Provide the [x, y] coordinate of the cell's center where the given text is located.  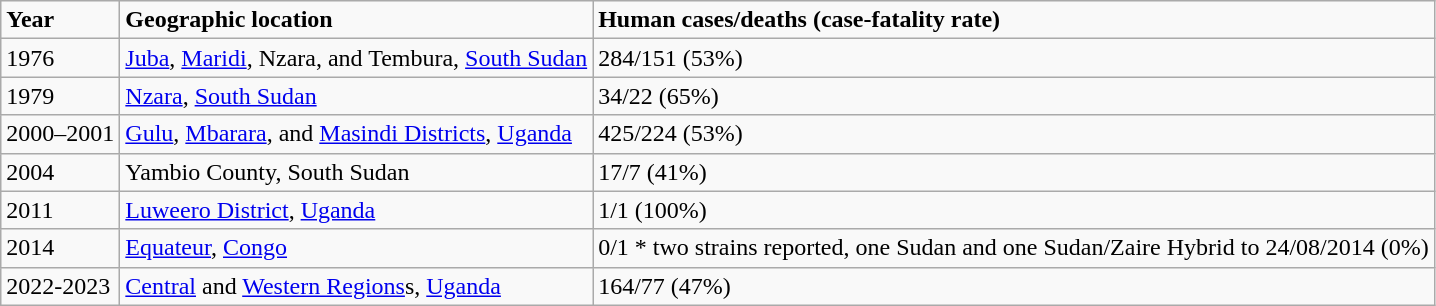
Human cases/deaths (case-fatality rate) [1014, 20]
Year [60, 20]
Equateur, Congo [356, 248]
2022-2023 [60, 286]
Gulu, Mbarara, and Masindi Districts, Uganda [356, 134]
1979 [60, 96]
2011 [60, 210]
164/77 (47%) [1014, 286]
2004 [60, 172]
425/224 (53%) [1014, 134]
284/151 (53%) [1014, 58]
Juba, Maridi, Nzara, and Tembura, South Sudan [356, 58]
Yambio County, South Sudan [356, 172]
1976 [60, 58]
Nzara, South Sudan [356, 96]
Luweero District, Uganda [356, 210]
17/7 (41%) [1014, 172]
0/1 * two strains reported, one Sudan and one Sudan/Zaire Hybrid to 24/08/2014 (0%) [1014, 248]
Geographic location [356, 20]
34/22 (65%) [1014, 96]
2014 [60, 248]
2000–2001 [60, 134]
Central and Western Regionss, Uganda [356, 286]
1/1 (100%) [1014, 210]
